Extract the [x, y] coordinate from the center of the cell holding the provided text.  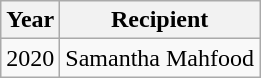
Samantha Mahfood [160, 58]
2020 [30, 58]
Recipient [160, 20]
Year [30, 20]
